Search for the cell housing the specified text and yield its [x, y] center coordinate. 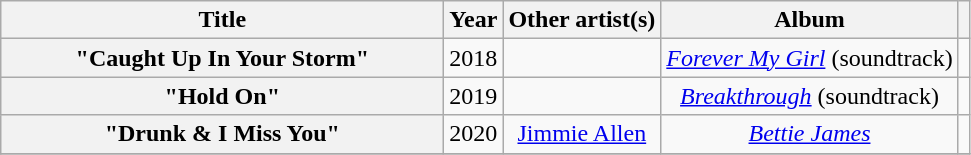
Jimmie Allen [582, 134]
Bettie James [810, 134]
2019 [474, 96]
Other artist(s) [582, 20]
"Caught Up In Your Storm" [222, 58]
Album [810, 20]
Forever My Girl (soundtrack) [810, 58]
Title [222, 20]
2018 [474, 58]
"Drunk & I Miss You" [222, 134]
Breakthrough (soundtrack) [810, 96]
Year [474, 20]
2020 [474, 134]
"Hold On" [222, 96]
